Search for the cell housing the specified text and yield its (X, Y) center coordinate. 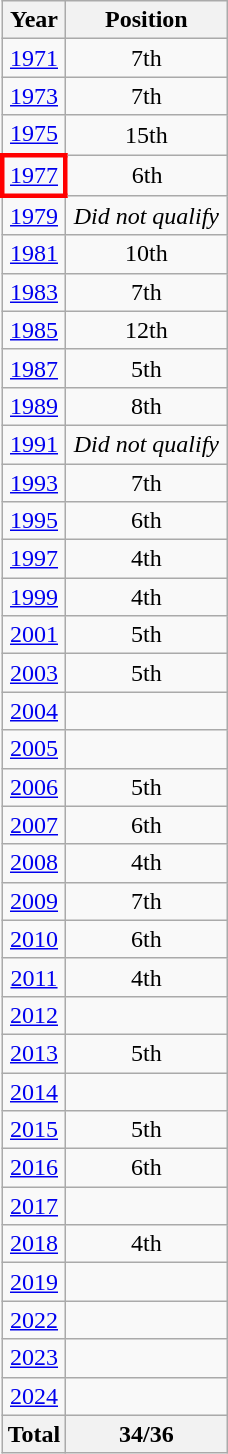
2011 (34, 977)
34/36 (146, 1434)
15th (146, 135)
1987 (34, 368)
2010 (34, 939)
2003 (34, 673)
2024 (34, 1396)
2017 (34, 1206)
2004 (34, 711)
1999 (34, 597)
2015 (34, 1130)
2016 (34, 1168)
10th (146, 254)
Position (146, 20)
1973 (34, 96)
2013 (34, 1053)
1971 (34, 58)
2005 (34, 749)
2023 (34, 1358)
1991 (34, 444)
Total (34, 1434)
1997 (34, 559)
1995 (34, 521)
1983 (34, 292)
12th (146, 330)
1979 (34, 216)
2007 (34, 825)
2019 (34, 1282)
2022 (34, 1320)
2012 (34, 1015)
Year (34, 20)
1989 (34, 406)
1977 (34, 174)
1985 (34, 330)
2006 (34, 787)
2014 (34, 1091)
1981 (34, 254)
8th (146, 406)
2018 (34, 1244)
1993 (34, 483)
2008 (34, 863)
1975 (34, 135)
2001 (34, 635)
2009 (34, 901)
